Determine the [X, Y] coordinate at the center of the cell enclosing the given text.  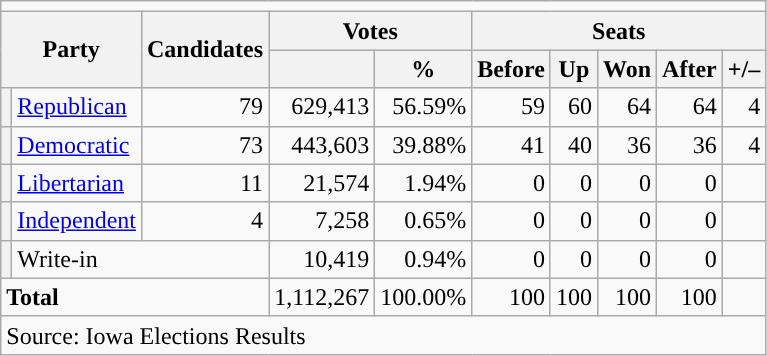
Seats [619, 31]
Write-in [140, 259]
0.94% [424, 259]
73 [204, 145]
7,258 [322, 221]
11 [204, 183]
21,574 [322, 183]
41 [512, 145]
Party [72, 50]
% [424, 69]
Before [512, 69]
Won [626, 69]
Total [135, 297]
Libertarian [77, 183]
79 [204, 107]
60 [574, 107]
Votes [370, 31]
56.59% [424, 107]
100.00% [424, 297]
39.88% [424, 145]
Independent [77, 221]
0.65% [424, 221]
+/– [744, 69]
1.94% [424, 183]
629,413 [322, 107]
Democratic [77, 145]
Up [574, 69]
59 [512, 107]
1,112,267 [322, 297]
Candidates [204, 50]
10,419 [322, 259]
After [690, 69]
443,603 [322, 145]
Source: Iowa Elections Results [384, 335]
40 [574, 145]
Republican [77, 107]
